Capture the cell that displays the provided text and extract its [X, Y] central coordinate. 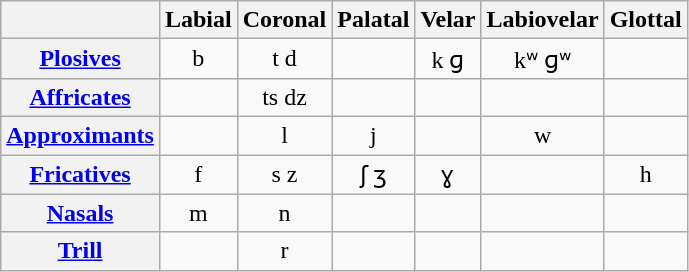
Nasals [80, 213]
Approximants [80, 135]
f [198, 174]
w [542, 135]
Plosives [80, 59]
Glottal [646, 20]
Affricates [80, 97]
Velar [448, 20]
b [198, 59]
kʷ ɡʷ [542, 59]
ʃ ʒ [374, 174]
Trill [80, 251]
s z [284, 174]
l [284, 135]
Labiovelar [542, 20]
Palatal [374, 20]
h [646, 174]
n [284, 213]
k ɡ [448, 59]
Fricatives [80, 174]
ts dz [284, 97]
Coronal [284, 20]
m [198, 213]
Labial [198, 20]
ɣ [448, 174]
j [374, 135]
r [284, 251]
t d [284, 59]
